Locate the cell with the specified text and output its [X, Y] center coordinate. 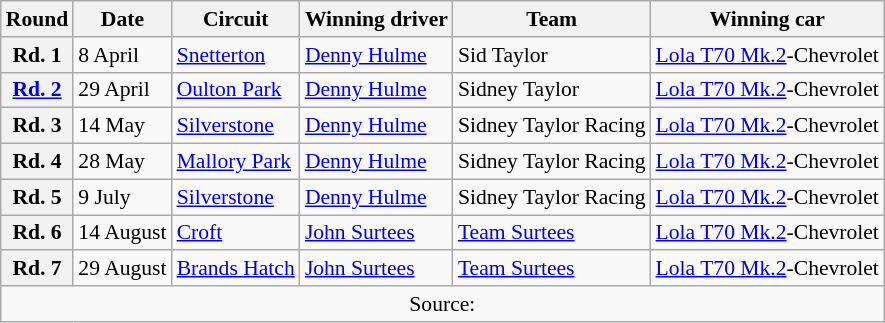
8 April [122, 55]
Brands Hatch [236, 269]
Winning driver [376, 19]
Rd. 7 [38, 269]
Source: [442, 304]
Circuit [236, 19]
28 May [122, 162]
Oulton Park [236, 90]
29 August [122, 269]
Sid Taylor [552, 55]
Winning car [768, 19]
Mallory Park [236, 162]
Rd. 4 [38, 162]
29 April [122, 90]
Sidney Taylor [552, 90]
Date [122, 19]
Rd. 5 [38, 197]
Rd. 2 [38, 90]
Rd. 3 [38, 126]
Round [38, 19]
Team [552, 19]
14 August [122, 233]
Rd. 6 [38, 233]
Rd. 1 [38, 55]
9 July [122, 197]
14 May [122, 126]
Croft [236, 233]
Snetterton [236, 55]
